Scan for the cell matching the given text and deliver its [x, y] coordinate at center. 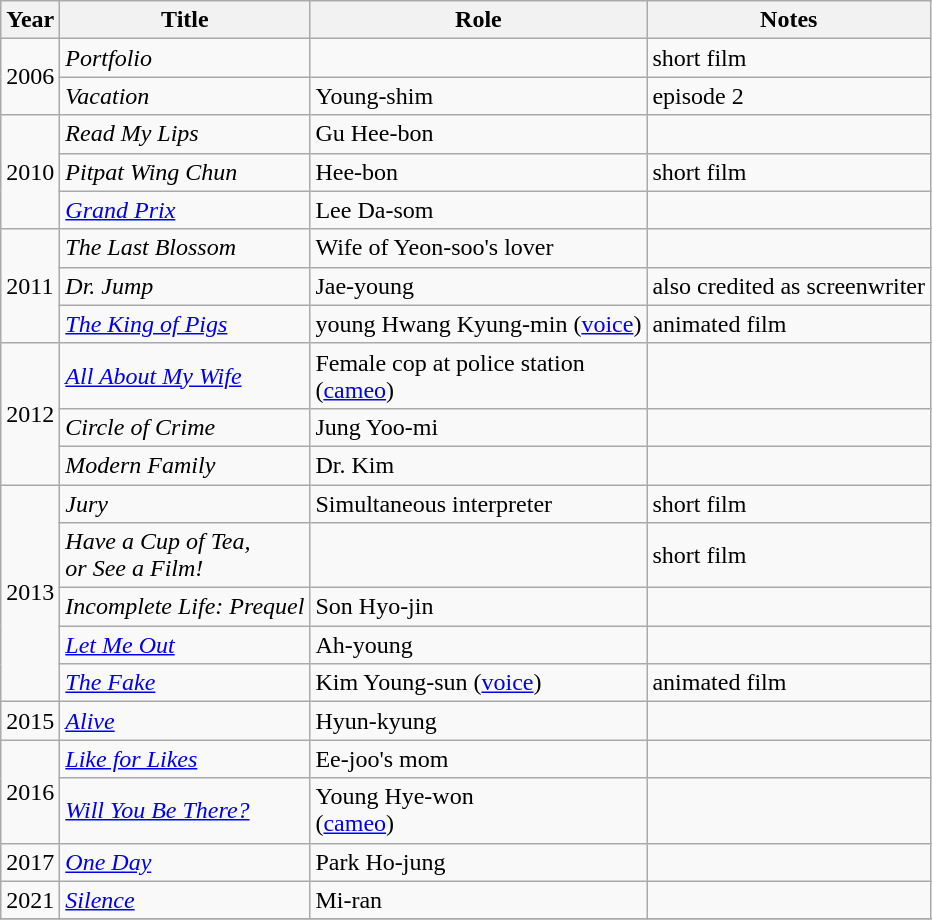
young Hwang Kyung-min (voice) [478, 324]
Park Ho-jung [478, 862]
One Day [185, 862]
Alive [185, 721]
Silence [185, 900]
Let Me Out [185, 645]
Dr. Kim [478, 465]
2006 [30, 77]
Grand Prix [185, 210]
episode 2 [789, 96]
Pitpat Wing Chun [185, 172]
Jury [185, 503]
Portfolio [185, 58]
Hyun-kyung [478, 721]
Dr. Jump [185, 286]
Jung Yoo-mi [478, 427]
Mi-ran [478, 900]
2015 [30, 721]
2013 [30, 592]
Young Hye-won (cameo) [478, 810]
also credited as screenwriter [789, 286]
2010 [30, 172]
Kim Young-sun (voice) [478, 683]
Circle of Crime [185, 427]
2011 [30, 286]
Year [30, 20]
2017 [30, 862]
Role [478, 20]
Title [185, 20]
Read My Lips [185, 134]
2016 [30, 792]
Gu Hee-bon [478, 134]
Lee Da-som [478, 210]
2021 [30, 900]
Will You Be There? [185, 810]
Hee-bon [478, 172]
The Fake [185, 683]
Young-shim [478, 96]
2012 [30, 414]
Wife of Yeon-soo's lover [478, 248]
The King of Pigs [185, 324]
Ee-joo's mom [478, 759]
Female cop at police station (cameo) [478, 376]
The Last Blossom [185, 248]
Like for Likes [185, 759]
Vacation [185, 96]
Ah-young [478, 645]
Simultaneous interpreter [478, 503]
Modern Family [185, 465]
Son Hyo-jin [478, 607]
All About My Wife [185, 376]
Incomplete Life: Prequel [185, 607]
Jae-young [478, 286]
Notes [789, 20]
Have a Cup of Tea, or See a Film! [185, 556]
